Find where the given text appears and provide that cell's center as [X, Y] coordinate. 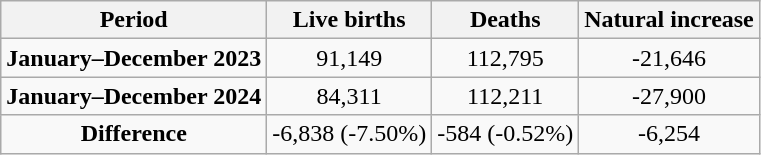
-27,900 [670, 96]
84,311 [350, 96]
91,149 [350, 58]
January–December 2023 [134, 58]
Deaths [506, 20]
January–December 2024 [134, 96]
112,211 [506, 96]
Difference [134, 134]
Natural increase [670, 20]
-6,838 (-7.50%) [350, 134]
Period [134, 20]
Live births [350, 20]
-6,254 [670, 134]
-21,646 [670, 58]
112,795 [506, 58]
-584 (-0.52%) [506, 134]
